Return the [X, Y] coordinate for the center point of the cell that contains the specified text.  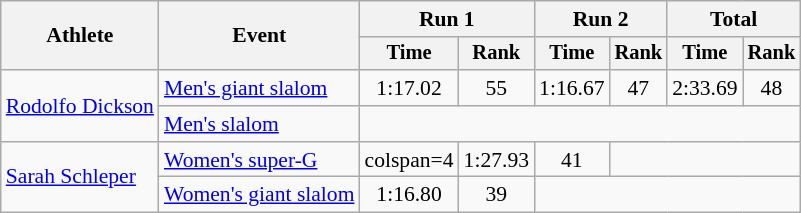
1:27.93 [496, 160]
41 [572, 160]
Women's giant slalom [260, 195]
Total [734, 19]
55 [496, 88]
Athlete [80, 36]
Men's slalom [260, 124]
48 [772, 88]
1:16.80 [410, 195]
2:33.69 [704, 88]
Event [260, 36]
Men's giant slalom [260, 88]
Rodolfo Dickson [80, 106]
1:16.67 [572, 88]
Sarah Schleper [80, 178]
47 [639, 88]
Run 2 [600, 19]
colspan=4 [410, 160]
Run 1 [448, 19]
Women's super-G [260, 160]
39 [496, 195]
1:17.02 [410, 88]
